Output the (x, y) coordinate of the center of the cell containing the given text.  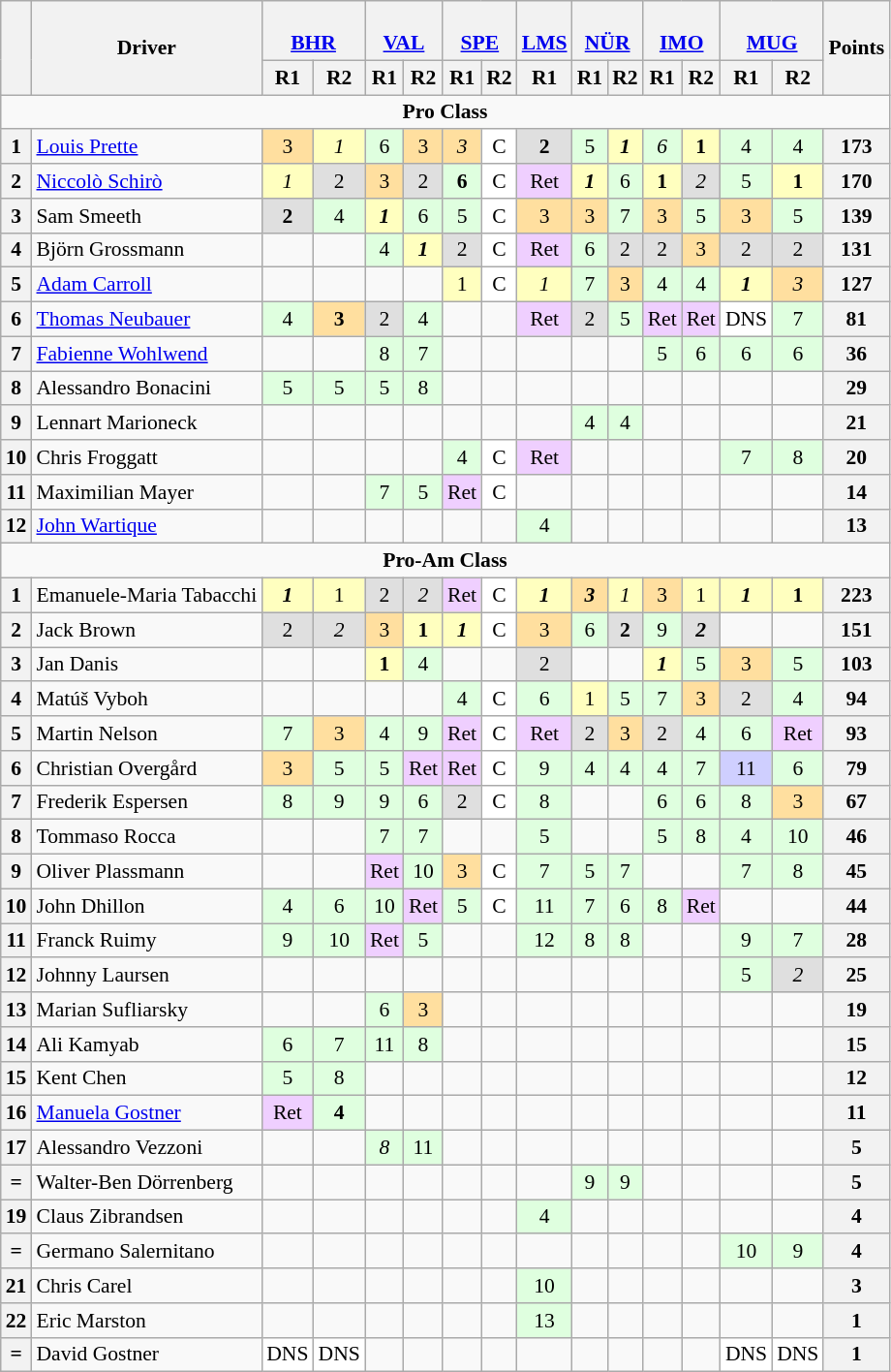
Frederik Espersen (146, 802)
John Wartique (146, 526)
17 (16, 1148)
29 (856, 389)
Louis Prette (146, 147)
127 (856, 285)
45 (856, 872)
Alessandro Bonacini (146, 389)
Björn Grossmann (146, 250)
Jan Danis (146, 665)
BHR (314, 31)
Maximilian Mayer (146, 492)
Sam Smeeth (146, 216)
25 (856, 976)
81 (856, 320)
Christian Overgård (146, 768)
Johnny Laursen (146, 976)
Manuela Gostner (146, 1113)
36 (856, 354)
Pro Class (445, 112)
Franck Ruimy (146, 941)
VAL (404, 31)
151 (856, 630)
94 (856, 700)
Driver (146, 48)
Kent Chen (146, 1078)
Germano Salernitano (146, 1252)
Adam Carroll (146, 285)
Lennart Marioneck (146, 423)
103 (856, 665)
44 (856, 906)
Marian Sufliarsky (146, 1010)
46 (856, 837)
Claus Zibrandsen (146, 1217)
Thomas Neubauer (146, 320)
John Dhillon (146, 906)
David Gostner (146, 1355)
79 (856, 768)
Matúš Vyboh (146, 700)
MUG (773, 31)
LMS (544, 31)
139 (856, 216)
IMO (682, 31)
Eric Marston (146, 1321)
Chris Froggatt (146, 457)
Alessandro Vezzoni (146, 1148)
170 (856, 181)
Ali Kamyab (146, 1045)
67 (856, 802)
SPE (480, 31)
Niccolò Schirò (146, 181)
28 (856, 941)
223 (856, 596)
Tommaso Rocca (146, 837)
Fabienne Wohlwend (146, 354)
Chris Carel (146, 1286)
173 (856, 147)
20 (856, 457)
22 (16, 1321)
Martin Nelson (146, 733)
Points (856, 48)
Oliver Plassmann (146, 872)
Jack Brown (146, 630)
16 (16, 1113)
Pro-Am Class (445, 561)
93 (856, 733)
NÜR (608, 31)
131 (856, 250)
Emanuele-Maria Tabacchi (146, 596)
Walter-Ben Dörrenberg (146, 1182)
